Find where the given text appears and provide that cell's center as (X, Y) coordinate. 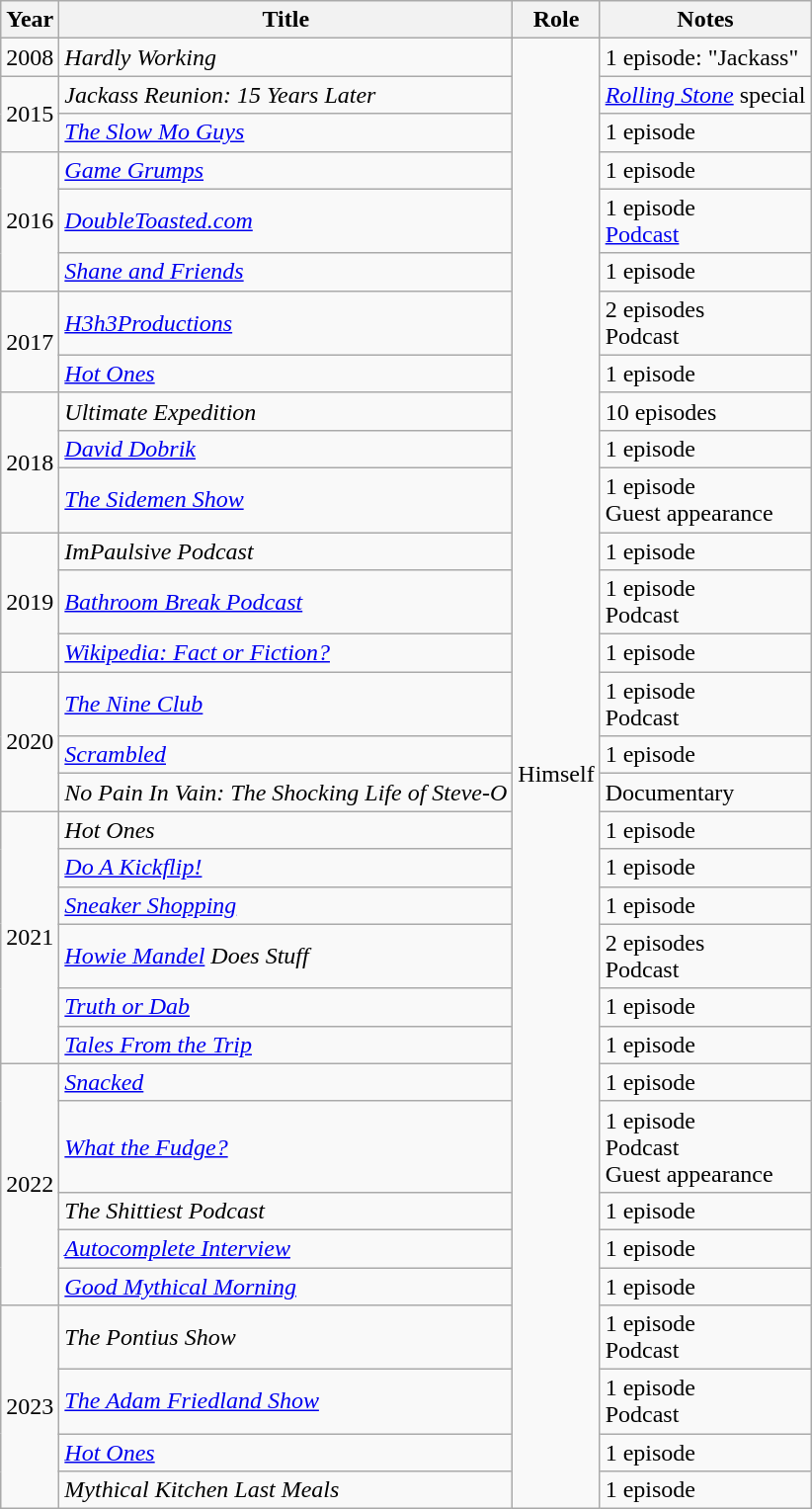
2023 (30, 1407)
2021 (30, 937)
Rolling Stone special (705, 95)
Scrambled (286, 755)
1 episodePodcastGuest appearance (705, 1146)
DoubleToasted.com (286, 221)
2022 (30, 1184)
The Nine Club (286, 704)
Truth or Dab (286, 1007)
Mythical Kitchen Last Meals (286, 1490)
2019 (30, 601)
Title (286, 20)
No Pain In Vain: The Shocking Life of Steve-O (286, 793)
Hardly Working (286, 57)
David Dobrik (286, 449)
Sneaker Shopping (286, 905)
2008 (30, 57)
ImPaulsive Podcast (286, 550)
The Pontius Show (286, 1338)
The Sidemen Show (286, 500)
2016 (30, 221)
Game Grumps (286, 170)
Ultimate Expedition (286, 411)
Howie Mandel Does Stuff (286, 957)
Documentary (705, 793)
Notes (705, 20)
Autocomplete Interview (286, 1248)
Year (30, 20)
2018 (30, 462)
1 episodeGuest appearance (705, 500)
The Shittiest Podcast (286, 1211)
Wikipedia: Fact or Fiction? (286, 653)
10 episodes (705, 411)
2015 (30, 114)
Jackass Reunion: 15 Years Later (286, 95)
Good Mythical Morning (286, 1286)
Bathroom Break Podcast (286, 603)
Shane and Friends (286, 272)
Himself (556, 774)
What the Fudge? (286, 1146)
Snacked (286, 1082)
H3h3Productions (286, 322)
Tales From the Trip (286, 1045)
2017 (30, 342)
2020 (30, 741)
Do A Kickflip! (286, 868)
Role (556, 20)
1 episode: "Jackass" (705, 57)
The Slow Mo Guys (286, 132)
The Adam Friedland Show (286, 1401)
